Provide the (x, y) coordinate of the cell's center where the given text is located.  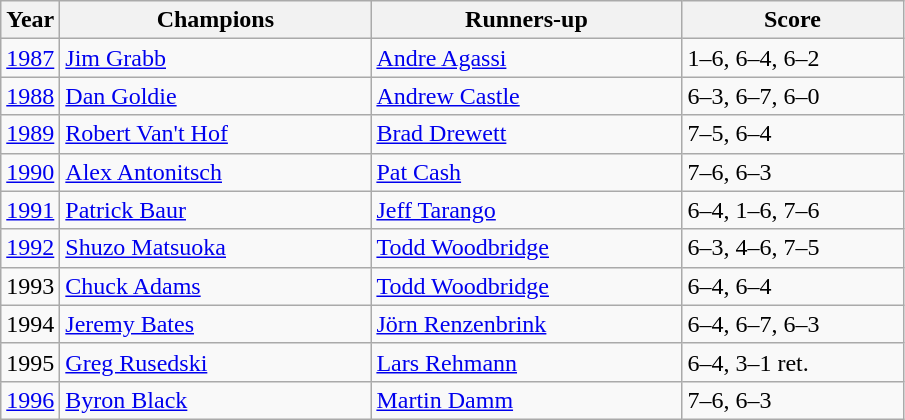
Jeremy Bates (216, 324)
1993 (30, 286)
Martin Damm (526, 400)
1992 (30, 248)
Champions (216, 20)
Score (792, 20)
Jeff Tarango (526, 210)
6–3, 6–7, 6–0 (792, 96)
Alex Antonitsch (216, 172)
1–6, 6–4, 6–2 (792, 58)
Shuzo Matsuoka (216, 248)
6–4, 6–7, 6–3 (792, 324)
Andrew Castle (526, 96)
Jim Grabb (216, 58)
Dan Goldie (216, 96)
Andre Agassi (526, 58)
1989 (30, 134)
1996 (30, 400)
6–4, 3–1 ret. (792, 362)
1991 (30, 210)
6–4, 1–6, 7–6 (792, 210)
Year (30, 20)
7–5, 6–4 (792, 134)
6–4, 6–4 (792, 286)
Jörn Renzenbrink (526, 324)
Brad Drewett (526, 134)
1994 (30, 324)
Byron Black (216, 400)
Patrick Baur (216, 210)
1988 (30, 96)
Robert Van't Hof (216, 134)
Chuck Adams (216, 286)
1995 (30, 362)
Greg Rusedski (216, 362)
Runners-up (526, 20)
Pat Cash (526, 172)
Lars Rehmann (526, 362)
1987 (30, 58)
6–3, 4–6, 7–5 (792, 248)
1990 (30, 172)
